Capture the cell that displays the provided text and extract its (X, Y) central coordinate. 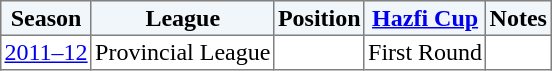
Hazfi Cup (425, 18)
Season (46, 18)
Provincial League (182, 52)
League (182, 18)
Notes (518, 18)
First Round (425, 52)
2011–12 (46, 52)
Position (319, 18)
